Capture the cell that displays the provided text and extract its (X, Y) central coordinate. 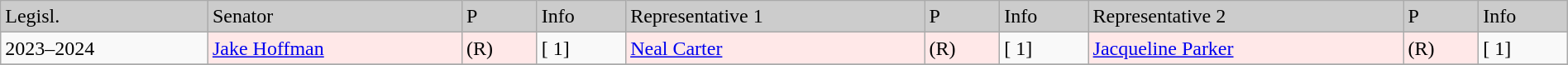
Representative 2 (1245, 17)
Representative 1 (776, 17)
Legisl. (104, 17)
2023–2024 (104, 48)
Jake Hoffman (334, 48)
Senator (334, 17)
Jacqueline Parker (1245, 48)
Neal Carter (776, 48)
